Pinpoint the cell where the given text exists, returning its [x, y] midpoint coordinate. 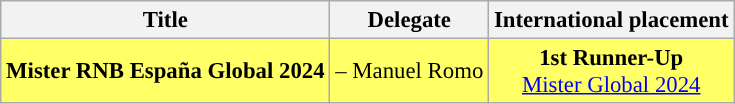
International placement [612, 20]
1st Runner-UpMister Global 2024 [612, 72]
Delegate [410, 20]
Mister RNB España Global 2024 [166, 72]
– Manuel Romo [410, 72]
Title [166, 20]
